Extract the (x, y) coordinate from the center of the cell holding the provided text.  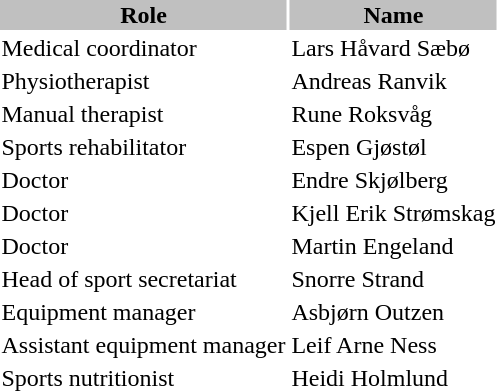
Medical coordinator (144, 48)
Endre Skjølberg (394, 180)
Physiotherapist (144, 81)
Role (144, 15)
Martin Engeland (394, 246)
Sports rehabilitator (144, 147)
Espen Gjøstøl (394, 147)
Assistant equipment manager (144, 345)
Name (394, 15)
Snorre Strand (394, 279)
Andreas Ranvik (394, 81)
Manual therapist (144, 114)
Lars Håvard Sæbø (394, 48)
Head of sport secretariat (144, 279)
Kjell Erik Strømskag (394, 213)
Leif Arne Ness (394, 345)
Asbjørn Outzen (394, 312)
Rune Roksvåg (394, 114)
Equipment manager (144, 312)
